Pinpoint the cell where the given text exists, returning its [x, y] midpoint coordinate. 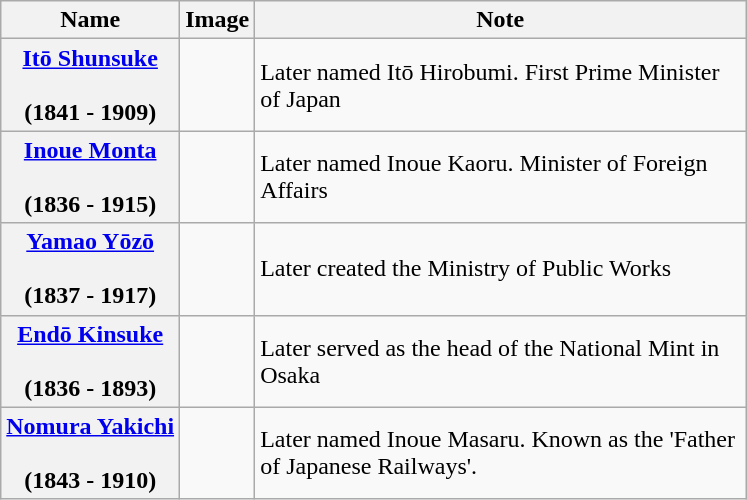
Yamao Yōzō (1837 - 1917) [90, 269]
Itō Shunsuke (1841 - 1909) [90, 85]
Name [90, 20]
Nomura Yakichi (1843 - 1910) [90, 453]
Note [500, 20]
Later named Itō Hirobumi. First Prime Minister of Japan [500, 85]
Later named Inoue Kaoru. Minister of Foreign Affairs [500, 177]
Later created the Ministry of Public Works [500, 269]
Inoue Monta (1836 - 1915) [90, 177]
Later named Inoue Masaru. Known as the 'Father of Japanese Railways'. [500, 453]
Later served as the head of the National Mint in Osaka [500, 361]
Endō Kinsuke (1836 - 1893) [90, 361]
Image [218, 20]
